Provide the (x, y) coordinate of the cell's center where the given text is located.  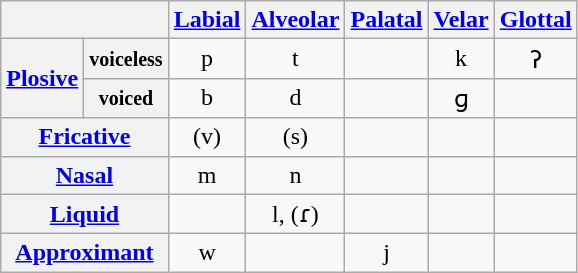
Glottal (536, 20)
ɡ (461, 98)
voiceless (126, 59)
w (207, 253)
voiced (126, 98)
n (296, 175)
b (207, 98)
Palatal (386, 20)
k (461, 59)
d (296, 98)
(v) (207, 137)
p (207, 59)
Plosive (42, 78)
(s) (296, 137)
Fricative (84, 137)
j (386, 253)
l, (ɾ) (296, 214)
Liquid (84, 214)
Nasal (84, 175)
Alveolar (296, 20)
Approximant (84, 253)
Velar (461, 20)
Labial (207, 20)
t (296, 59)
m (207, 175)
ʔ (536, 59)
